Determine the (x, y) coordinate at the center of the cell enclosing the given text.  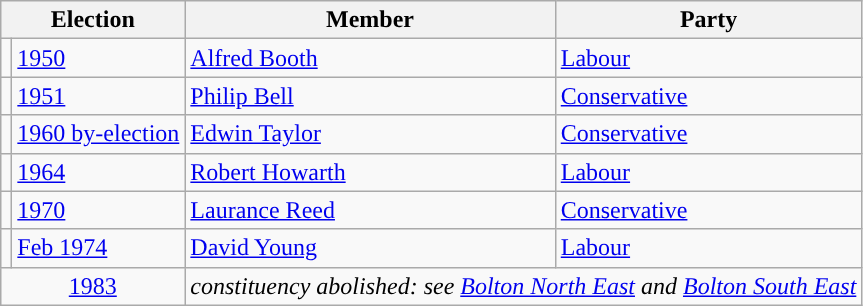
Member (370, 20)
Party (708, 20)
1970 (98, 210)
Laurance Reed (370, 210)
1960 by-election (98, 134)
1983 (93, 286)
Alfred Booth (370, 58)
1950 (98, 58)
David Young (370, 248)
1951 (98, 96)
Edwin Taylor (370, 134)
Feb 1974 (98, 248)
constituency abolished: see Bolton North East and Bolton South East (524, 286)
Election (93, 20)
Philip Bell (370, 96)
1964 (98, 172)
Robert Howarth (370, 172)
